Return the [X, Y] coordinate for the center point of the cell that contains the specified text.  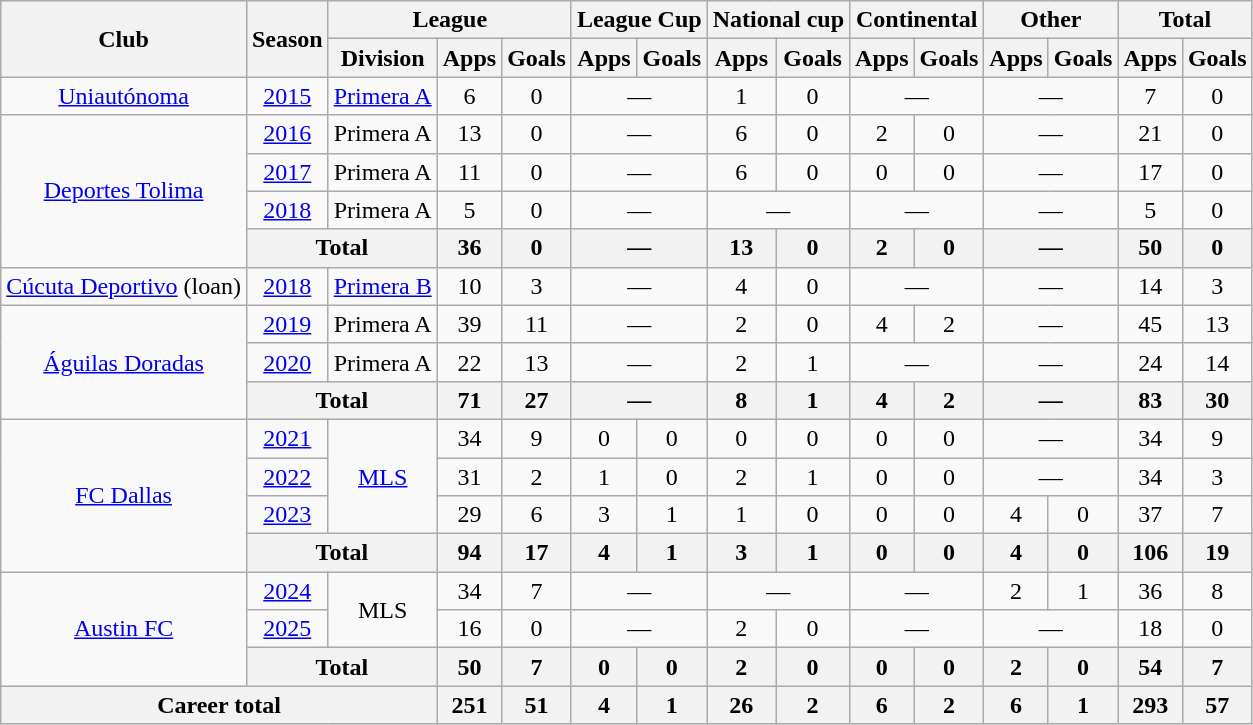
24 [1150, 362]
Other [1051, 20]
71 [469, 400]
Deportes Tolima [124, 191]
2022 [287, 477]
106 [1150, 553]
Uniautónoma [124, 96]
Continental [917, 20]
19 [1217, 553]
Águilas Doradas [124, 362]
Division [382, 58]
League Cup [639, 20]
Club [124, 39]
2017 [287, 172]
Season [287, 39]
18 [1150, 629]
22 [469, 362]
251 [469, 705]
Career total [219, 705]
2025 [287, 629]
Cúcuta Deportivo (loan) [124, 286]
30 [1217, 400]
2016 [287, 134]
2020 [287, 362]
League [450, 20]
Primera B [382, 286]
2015 [287, 96]
94 [469, 553]
29 [469, 515]
FC Dallas [124, 495]
2021 [287, 438]
83 [1150, 400]
54 [1150, 667]
2024 [287, 591]
21 [1150, 134]
31 [469, 477]
Austin FC [124, 629]
2023 [287, 515]
39 [469, 324]
27 [537, 400]
2019 [287, 324]
26 [741, 705]
51 [537, 705]
National cup [778, 20]
16 [469, 629]
57 [1217, 705]
293 [1150, 705]
45 [1150, 324]
37 [1150, 515]
10 [469, 286]
